From the cell containing the given text, extract its center point as (x, y) coordinate. 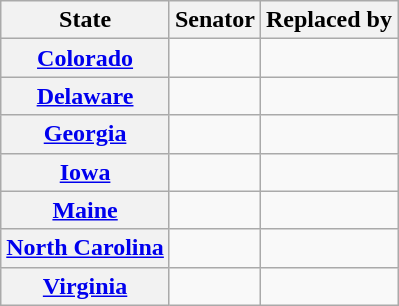
Colorado (86, 58)
Georgia (86, 134)
Virginia (86, 286)
Delaware (86, 96)
North Carolina (86, 248)
Maine (86, 210)
Replaced by (328, 20)
Iowa (86, 172)
State (86, 20)
Senator (214, 20)
